Find where the given text appears and provide that cell's center as (x, y) coordinate. 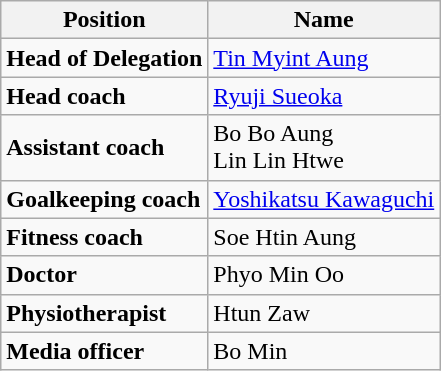
Physiotherapist (104, 313)
Htun Zaw (324, 313)
Tin Myint Aung (324, 58)
Head coach (104, 96)
Goalkeeping coach (104, 199)
Assistant coach (104, 148)
Name (324, 20)
Doctor (104, 275)
Media officer (104, 351)
Soe Htin Aung (324, 237)
Bo Bo Aung Lin Lin Htwe (324, 148)
Fitness coach (104, 237)
Ryuji Sueoka (324, 96)
Bo Min (324, 351)
Yoshikatsu Kawaguchi (324, 199)
Head of Delegation (104, 58)
Phyo Min Oo (324, 275)
Position (104, 20)
